Output the [X, Y] coordinate of the center of the cell containing the given text.  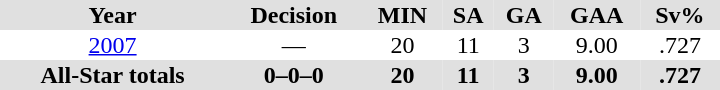
0–0–0 [294, 75]
Decision [294, 15]
2007 [112, 45]
— [294, 45]
Sv% [680, 15]
All-Star totals [112, 75]
Year [112, 15]
GAA [597, 15]
MIN [402, 15]
SA [468, 15]
GA [524, 15]
